Determine the [x, y] coordinate at the center of the cell enclosing the given text.  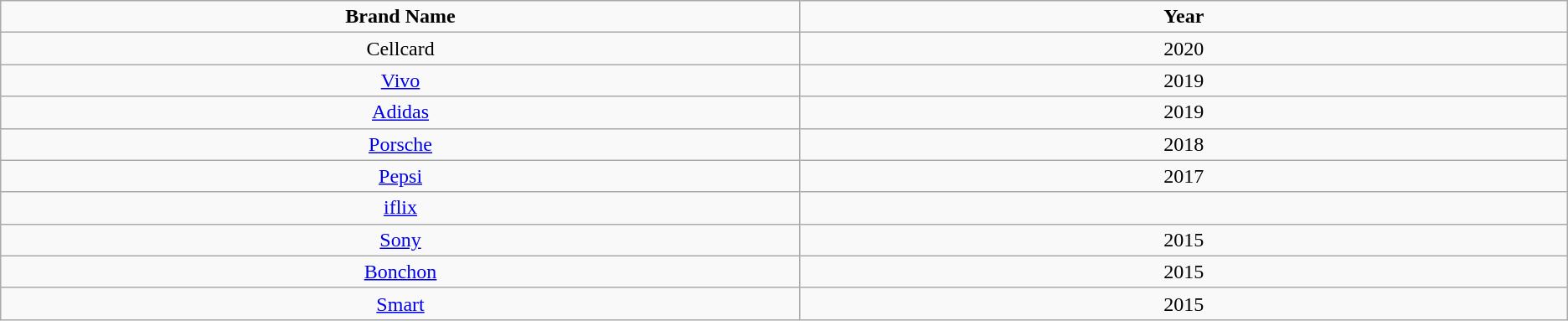
Pepsi [400, 176]
2017 [1184, 176]
2018 [1184, 144]
Cellcard [400, 49]
Sony [400, 240]
Porsche [400, 144]
2020 [1184, 49]
Smart [400, 303]
Year [1184, 17]
Vivo [400, 80]
Adidas [400, 112]
Bonchon [400, 272]
iflix [400, 208]
Brand Name [400, 17]
